Find where the given text appears and provide that cell's center as [X, Y] coordinate. 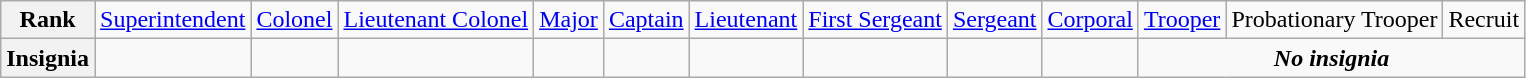
Captain [646, 20]
Corporal [1090, 20]
Superintendent [173, 20]
Insignia [48, 58]
First Sergeant [876, 20]
Lieutenant [746, 20]
Lieutenant Colonel [436, 20]
Trooper [1182, 20]
Recruit [1484, 20]
No insignia [1331, 58]
Rank [48, 20]
Sergeant [994, 20]
Probationary Trooper [1334, 20]
Colonel [294, 20]
Major [569, 20]
